Return the (X, Y) coordinate for the center point of the cell that contains the specified text.  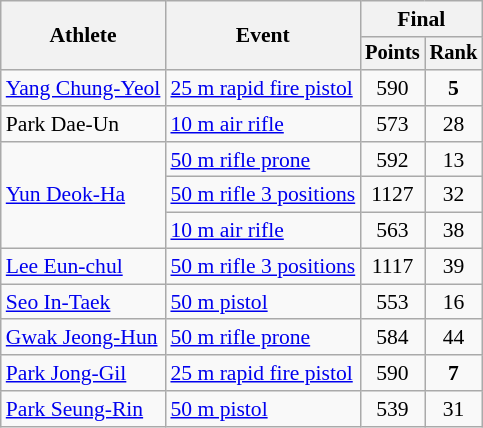
539 (392, 409)
32 (454, 195)
13 (454, 160)
16 (454, 302)
Lee Eun-chul (84, 267)
Park Jong-Gil (84, 373)
5 (454, 88)
Park Dae-Un (84, 124)
28 (454, 124)
31 (454, 409)
39 (454, 267)
1127 (392, 195)
Final (421, 19)
7 (454, 373)
Athlete (84, 36)
44 (454, 338)
Event (262, 36)
Yang Chung-Yeol (84, 88)
Rank (454, 54)
563 (392, 231)
Park Seung-Rin (84, 409)
573 (392, 124)
Seo In-Taek (84, 302)
Points (392, 54)
1117 (392, 267)
Gwak Jeong-Hun (84, 338)
592 (392, 160)
584 (392, 338)
Yun Deok-Ha (84, 196)
553 (392, 302)
38 (454, 231)
